Determine the (x, y) coordinate at the center of the cell enclosing the given text.  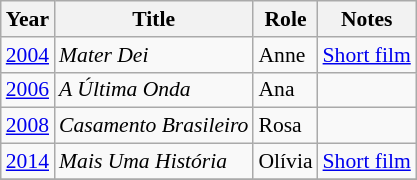
Year (28, 19)
2008 (28, 126)
Rosa (285, 126)
Mais Uma História (154, 162)
Role (285, 19)
Notes (367, 19)
A Última Onda (154, 90)
Title (154, 19)
Ana (285, 90)
Olívia (285, 162)
Mater Dei (154, 55)
Casamento Brasileiro (154, 126)
2014 (28, 162)
Anne (285, 55)
2004 (28, 55)
2006 (28, 90)
